From the cell containing the given text, extract its center point as [X, Y] coordinate. 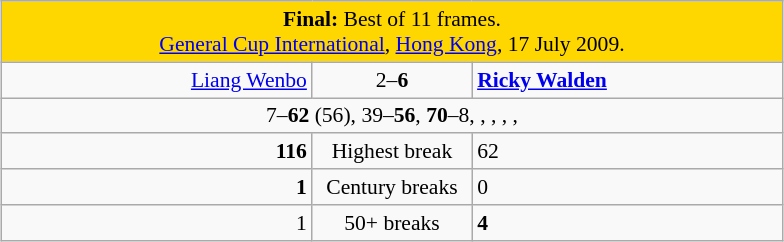
7–62 (56), 39–56, 70–8, , , , , [392, 116]
116 [157, 152]
Liang Wenbo [157, 80]
0 [627, 187]
Highest break [392, 152]
62 [627, 152]
Century breaks [392, 187]
2–6 [392, 80]
Final: Best of 11 frames.General Cup International, Hong Kong, 17 July 2009. [392, 32]
4 [627, 223]
Ricky Walden [627, 80]
50+ breaks [392, 223]
